Detect which cell encompasses the target text, then output its (x, y) center coordinate. 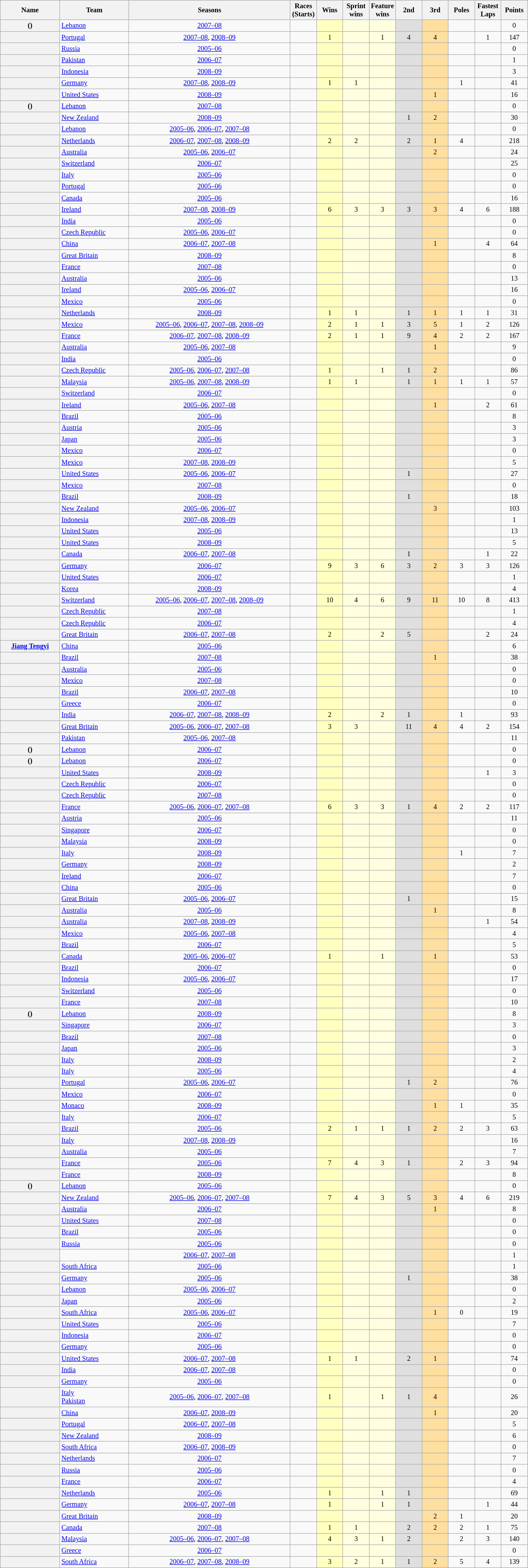
Korea (94, 589)
74 (514, 1358)
53 (514, 956)
22 (514, 554)
103 (514, 508)
Poles (461, 10)
25 (514, 164)
94 (514, 1163)
Wins (330, 10)
76 (514, 1083)
117 (514, 807)
19 (514, 1313)
30 (514, 117)
93 (514, 715)
61 (514, 405)
3rd (435, 10)
167 (514, 336)
15 (514, 899)
Jiang Tengyi (30, 646)
31 (514, 313)
2nd (409, 10)
69 (514, 1493)
41 (514, 83)
140 (514, 1539)
413 (514, 600)
Seasons (210, 10)
Monaco (94, 1106)
218 (514, 141)
27 (514, 474)
44 (514, 1505)
188 (514, 209)
219 (514, 1198)
Points (514, 10)
FastestLaps (488, 10)
54 (514, 922)
Races(Starts) (303, 10)
26 (514, 1397)
154 (514, 726)
Team (94, 10)
139 (514, 1562)
18 (514, 497)
Featurewins (382, 10)
Name (30, 10)
17 (514, 979)
64 (514, 244)
Sprintwins (356, 10)
63 (514, 1129)
75 (514, 1527)
35 (514, 1106)
2005–06, 2007–08, 2008–09 (210, 382)
Italy Pakistan (94, 1397)
57 (514, 382)
147 (514, 37)
86 (514, 370)
